Find where the given text appears and provide that cell's center as [x, y] coordinate. 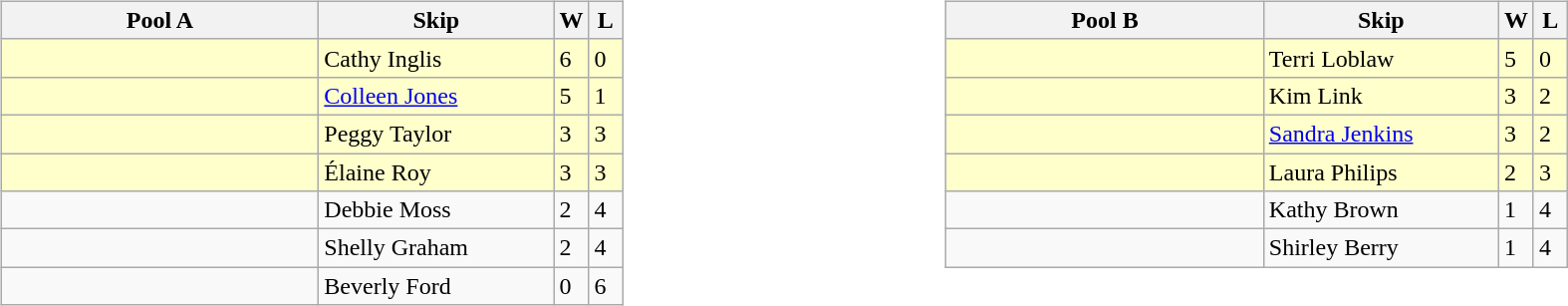
Peggy Taylor [436, 134]
Pool A [159, 20]
Beverly Ford [436, 286]
Debbie Moss [436, 210]
Kim Link [1381, 96]
Shelly Graham [436, 248]
Cathy Inglis [436, 58]
Élaine Roy [436, 172]
Terri Loblaw [1381, 58]
Pool B [1106, 20]
Shirley Berry [1381, 248]
Kathy Brown [1381, 210]
Colleen Jones [436, 96]
Sandra Jenkins [1381, 134]
Laura Philips [1381, 172]
